Extract the [x, y] coordinate from the center of the cell holding the provided text.  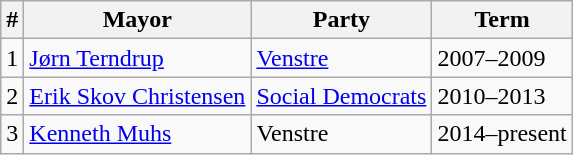
Term [502, 20]
Jørn Terndrup [138, 58]
2014–present [502, 134]
Mayor [138, 20]
Party [342, 20]
Social Democrats [342, 96]
# [12, 20]
2 [12, 96]
2010–2013 [502, 96]
Kenneth Muhs [138, 134]
1 [12, 58]
2007–2009 [502, 58]
Erik Skov Christensen [138, 96]
3 [12, 134]
